Identify which cell holds the provided text, then report its [x, y] central coordinate. 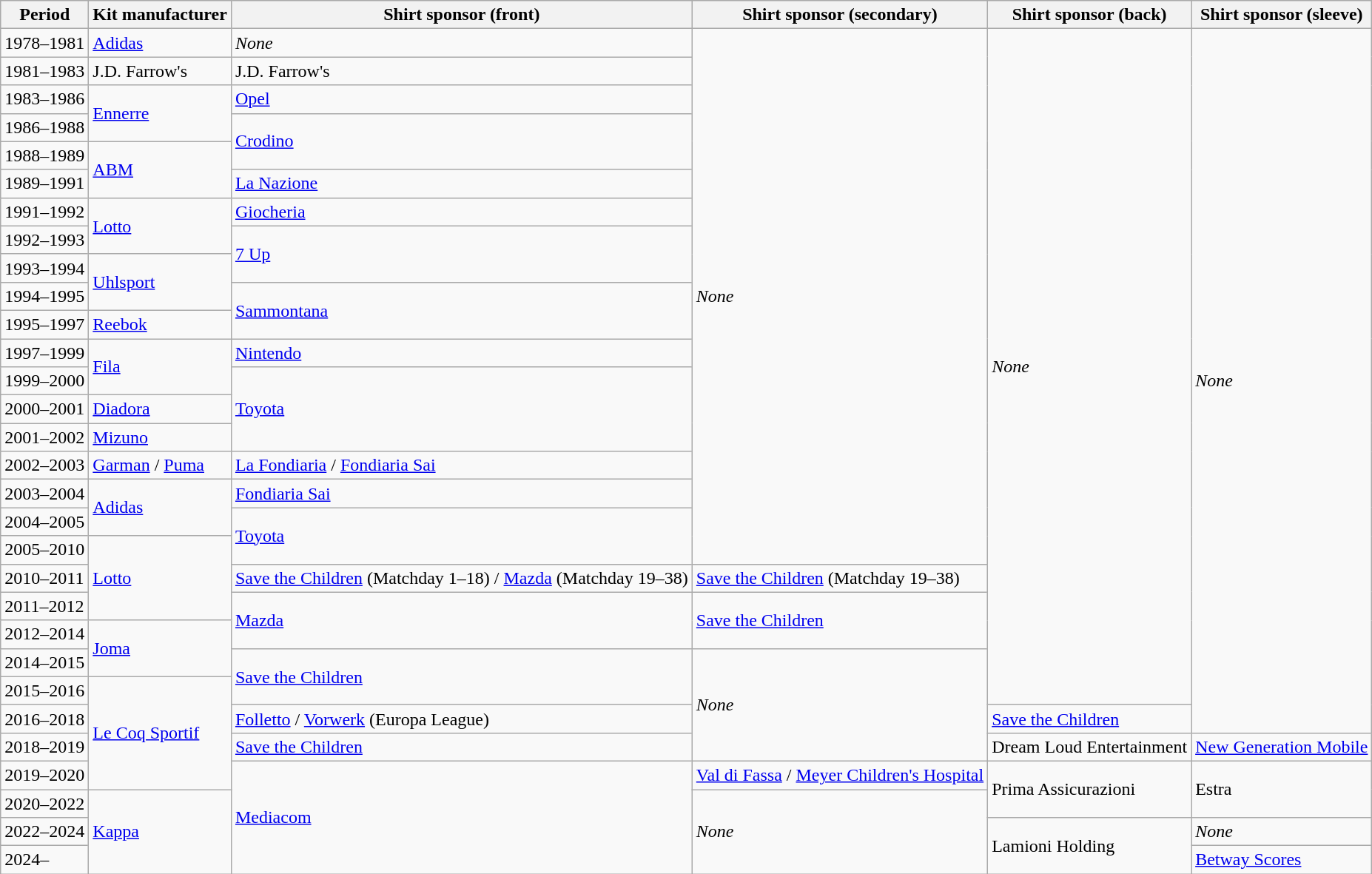
Crodino [462, 141]
2024– [44, 860]
Folletto / Vorwerk (Europa League) [462, 719]
2000–2001 [44, 409]
1989–1991 [44, 184]
La Fondiaria / Fondiaria Sai [462, 465]
1999–2000 [44, 381]
2018–2019 [44, 747]
2005–2010 [44, 550]
Opel [462, 99]
Period [44, 15]
New Generation Mobile [1282, 747]
Mizuno [160, 437]
2015–2016 [44, 690]
Sammontana [462, 310]
Shirt sponsor (back) [1089, 15]
2004–2005 [44, 522]
Kappa [160, 831]
Betway Scores [1282, 860]
ABM [160, 169]
La Nazione [462, 184]
2010–2011 [44, 578]
Save the Children (Matchday 19–38) [839, 578]
2016–2018 [44, 719]
Mediacom [462, 817]
7 Up [462, 254]
1992–1993 [44, 240]
Dream Loud Entertainment [1089, 747]
Mazda [462, 620]
1988–1989 [44, 155]
1997–1999 [44, 353]
Diadora [160, 409]
Shirt sponsor (sleeve) [1282, 15]
Estra [1282, 789]
Prima Assicurazioni [1089, 789]
Le Coq Sportif [160, 733]
2020–2022 [44, 803]
2022–2024 [44, 832]
1994–1995 [44, 296]
Uhlsport [160, 282]
Fondiaria Sai [462, 494]
Val di Fassa / Meyer Children's Hospital [839, 775]
Kit manufacturer [160, 15]
Giocheria [462, 212]
Reebok [160, 324]
Joma [160, 648]
Garman / Puma [160, 465]
2014–2015 [44, 662]
1983–1986 [44, 99]
2011–2012 [44, 606]
1986–1988 [44, 127]
1978–1981 [44, 43]
Shirt sponsor (front) [462, 15]
Shirt sponsor (secondary) [839, 15]
Nintendo [462, 353]
Lamioni Holding [1089, 846]
1991–1992 [44, 212]
1995–1997 [44, 324]
2001–2002 [44, 437]
Ennerre [160, 113]
Save the Children (Matchday 1–18) / Mazda (Matchday 19–38) [462, 578]
2012–2014 [44, 634]
2019–2020 [44, 775]
Fila [160, 367]
1981–1983 [44, 71]
2003–2004 [44, 494]
1993–1994 [44, 268]
2002–2003 [44, 465]
